Pinpoint the cell where the given text exists, returning its (X, Y) midpoint coordinate. 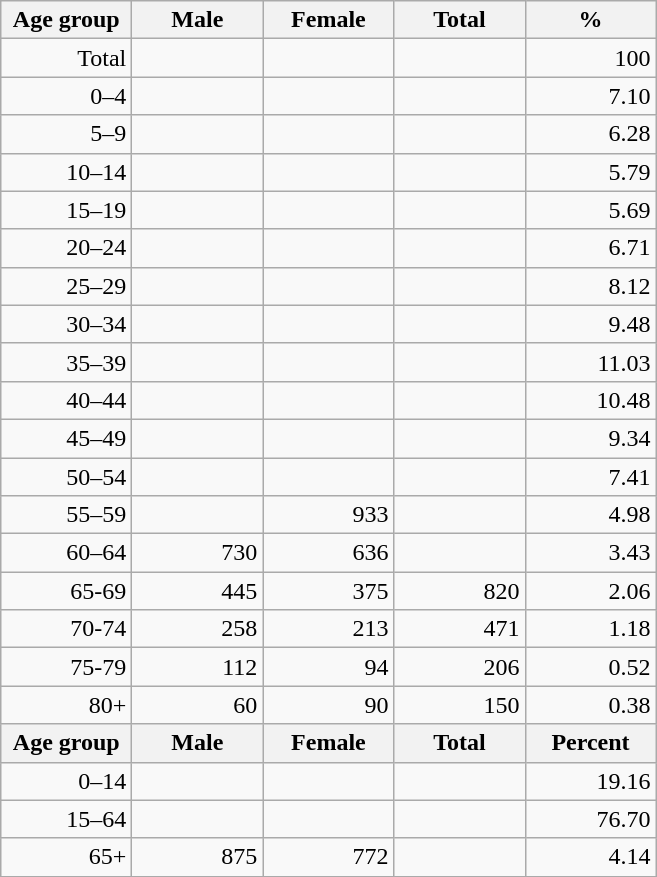
80+ (66, 705)
45–49 (66, 438)
820 (460, 591)
0.52 (590, 667)
% (590, 20)
258 (198, 629)
0–14 (66, 781)
445 (198, 591)
5.69 (590, 210)
730 (198, 553)
4.14 (590, 857)
15–64 (66, 819)
3.43 (590, 553)
213 (328, 629)
65-69 (66, 591)
55–59 (66, 515)
Percent (590, 743)
50–54 (66, 477)
9.48 (590, 324)
10–14 (66, 172)
11.03 (590, 362)
7.41 (590, 477)
0.38 (590, 705)
206 (460, 667)
636 (328, 553)
60 (198, 705)
933 (328, 515)
9.34 (590, 438)
76.70 (590, 819)
375 (328, 591)
20–24 (66, 248)
6.28 (590, 134)
0–4 (66, 96)
772 (328, 857)
112 (198, 667)
5.79 (590, 172)
150 (460, 705)
5–9 (66, 134)
25–29 (66, 286)
100 (590, 58)
65+ (66, 857)
7.10 (590, 96)
8.12 (590, 286)
471 (460, 629)
875 (198, 857)
60–64 (66, 553)
94 (328, 667)
90 (328, 705)
10.48 (590, 400)
35–39 (66, 362)
4.98 (590, 515)
40–44 (66, 400)
75-79 (66, 667)
19.16 (590, 781)
30–34 (66, 324)
2.06 (590, 591)
70-74 (66, 629)
6.71 (590, 248)
1.18 (590, 629)
15–19 (66, 210)
